For the text-containing cell, return its midpoint in [X, Y] coordinate format. 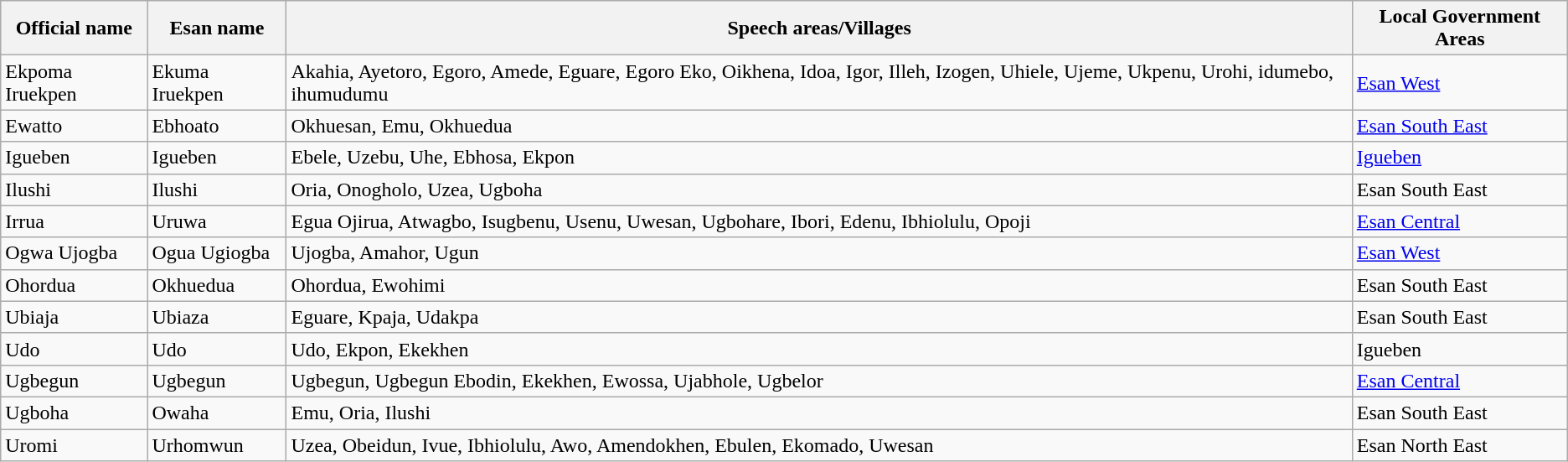
Ugbegun, Ugbegun Ebodin, Ekekhen, Ewossa, Ujabhole, Ugbelor [819, 381]
Ugboha [74, 413]
Owaha [217, 413]
Uruwa [217, 221]
Ewatto [74, 126]
Esan North East [1459, 445]
Oria, Onogholo, Uzea, Ugboha [819, 189]
Okhuesan, Emu, Okhuedua [819, 126]
Ohordua, Ewohimi [819, 285]
Ogua Ugiogba [217, 253]
Ubiaja [74, 317]
Ogwa Ujogba [74, 253]
Ohordua [74, 285]
Udo, Ekpon, Ekekhen [819, 349]
Ubiaza [217, 317]
Speech areas/Villages [819, 29]
Urhomwun [217, 445]
Ebele, Uzebu, Uhe, Ebhosa, Ekpon [819, 158]
Official name [74, 29]
Eguare, Kpaja, Udakpa [819, 317]
Esan name [217, 29]
Ebhoato [217, 126]
Uromi [74, 445]
Ekuma Iruekpen [217, 82]
Local Government Areas [1459, 29]
Ekpoma Iruekpen [74, 82]
Egua Ojirua, Atwagbo, Isugbenu, Usenu, Uwesan, Ugbohare, Ibori, Edenu, Ibhiolulu, Opoji [819, 221]
Akahia, Ayetoro, Egoro, Amede, Eguare, Egoro Eko, Oikhena, Idoa, Igor, Illeh, Izogen, Uhiele, Ujeme, Ukpenu, Urohi, idumebo, ihumudumu [819, 82]
Emu, Oria, Ilushi [819, 413]
Ujogba, Amahor, Ugun [819, 253]
Uzea, Obeidun, Ivue, Ibhiolulu, Awo, Amendokhen, Ebulen, Ekomado, Uwesan [819, 445]
Irrua [74, 221]
Okhuedua [217, 285]
